Locate the cell with the specified text and output its [X, Y] center coordinate. 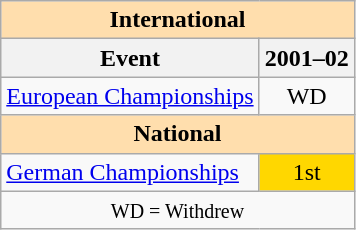
2001–02 [306, 58]
1st [306, 172]
European Championships [130, 96]
International [178, 20]
National [178, 134]
Event [130, 58]
WD [306, 96]
WD = Withdrew [178, 210]
German Championships [130, 172]
